Scan for the cell matching the given text and deliver its [X, Y] coordinate at center. 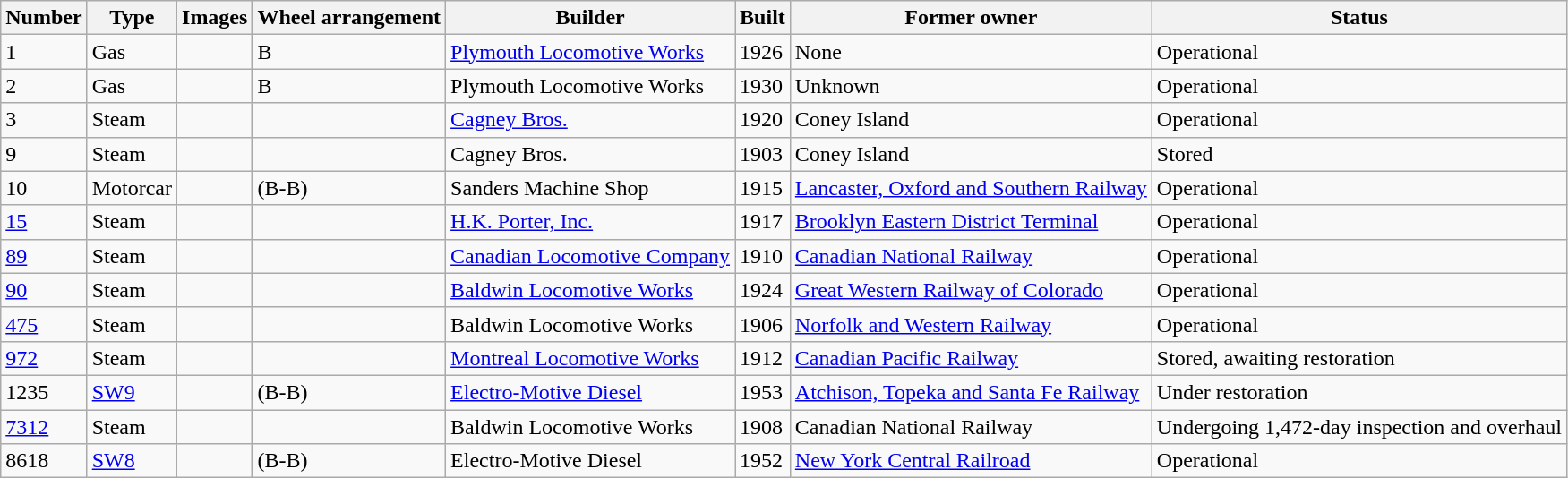
15 [44, 222]
Former owner [971, 18]
Brooklyn Eastern District Terminal [971, 222]
Images [215, 18]
10 [44, 188]
Sanders Machine Shop [591, 188]
1912 [763, 358]
1917 [763, 222]
1906 [763, 324]
None [971, 52]
Atchison, Topeka and Santa Fe Railway [971, 392]
Builder [591, 18]
Canadian Locomotive Company [591, 256]
1930 [763, 86]
2 [44, 86]
1 [44, 52]
Stored [1359, 154]
SW9 [132, 392]
Unknown [971, 86]
Under restoration [1359, 392]
3 [44, 120]
1924 [763, 290]
1235 [44, 392]
1910 [763, 256]
Great Western Railway of Colorado [971, 290]
1920 [763, 120]
Lancaster, Oxford and Southern Railway [971, 188]
1926 [763, 52]
Undergoing 1,472-day inspection and overhaul [1359, 427]
1915 [763, 188]
8618 [44, 461]
Number [44, 18]
Built [763, 18]
7312 [44, 427]
Norfolk and Western Railway [971, 324]
1903 [763, 154]
89 [44, 256]
H.K. Porter, Inc. [591, 222]
Wheel arrangement [349, 18]
1908 [763, 427]
Motorcar [132, 188]
Stored, awaiting restoration [1359, 358]
Montreal Locomotive Works [591, 358]
Status [1359, 18]
475 [44, 324]
Type [132, 18]
SW8 [132, 461]
New York Central Railroad [971, 461]
Canadian Pacific Railway [971, 358]
1953 [763, 392]
90 [44, 290]
972 [44, 358]
1952 [763, 461]
9 [44, 154]
